From the cell containing the given text, extract its center point as [X, Y] coordinate. 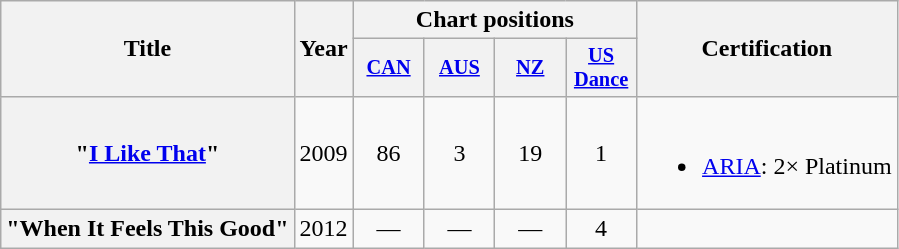
2012 [324, 229]
NZ [530, 68]
AUS [460, 68]
ARIA: 2× Platinum [768, 152]
86 [388, 152]
"I Like That" [148, 152]
USDance [602, 68]
19 [530, 152]
3 [460, 152]
Year [324, 49]
CAN [388, 68]
Chart positions [494, 20]
"When It Feels This Good" [148, 229]
4 [602, 229]
Title [148, 49]
Certification [768, 49]
2009 [324, 152]
1 [602, 152]
